Extract the [x, y] coordinate from the center of the cell holding the provided text.  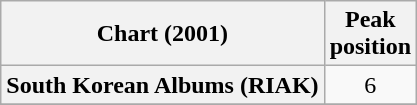
South Korean Albums (RIAK) [162, 85]
6 [370, 85]
Chart (2001) [162, 34]
Peakposition [370, 34]
